Determine the (X, Y) coordinate at the center of the cell enclosing the given text.  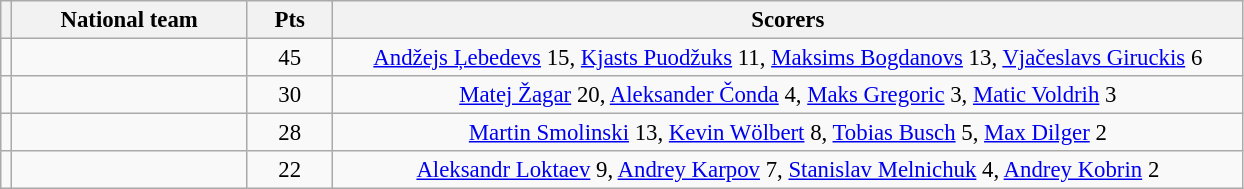
National team (129, 20)
30 (290, 95)
Martin Smolinski 13, Kevin Wölbert 8, Tobias Busch 5, Max Dilger 2 (788, 133)
Scorers (788, 20)
Andžejs Ļebedevs 15, Kjasts Puodžuks 11, Maksims Bogdanovs 13, Vjačeslavs Giruckis 6 (788, 58)
45 (290, 58)
Aleksandr Loktaev 9, Andrey Karpov 7, Stanislav Melnichuk 4, Andrey Kobrin 2 (788, 170)
Matej Žagar 20, Aleksander Čonda 4, Maks Gregoric 3, Matic Voldrih 3 (788, 95)
Pts (290, 20)
28 (290, 133)
22 (290, 170)
